Locate the cell with the specified text and output its (X, Y) center coordinate. 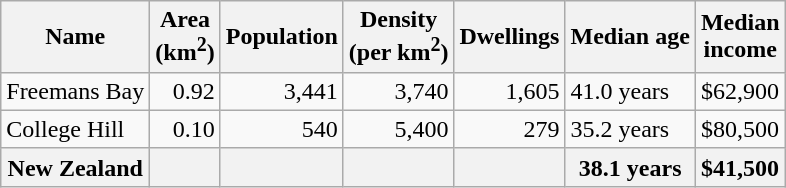
3,441 (282, 91)
41.0 years (630, 91)
Name (76, 37)
0.92 (185, 91)
Density(per km2) (398, 37)
Median age (630, 37)
35.2 years (630, 129)
College Hill (76, 129)
Freemans Bay (76, 91)
New Zealand (76, 167)
Population (282, 37)
5,400 (398, 129)
$80,500 (740, 129)
Medianincome (740, 37)
Dwellings (510, 37)
540 (282, 129)
38.1 years (630, 167)
$41,500 (740, 167)
$62,900 (740, 91)
1,605 (510, 91)
279 (510, 129)
Area(km2) (185, 37)
3,740 (398, 91)
0.10 (185, 129)
